Find where the given text appears and provide that cell's center as (X, Y) coordinate. 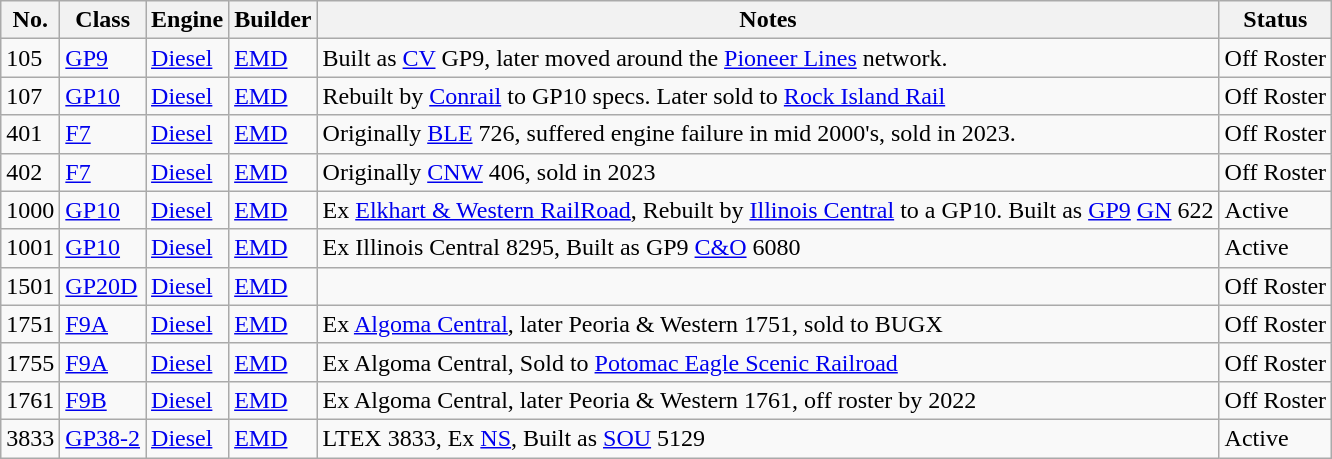
Ex Elkhart & Western RailRoad, Rebuilt by Illinois Central to a GP10. Built as GP9 GN 622 (768, 210)
GP9 (103, 58)
Ex Algoma Central, later Peoria & Western 1751, sold to BUGX (768, 324)
GP38-2 (103, 438)
Notes (768, 20)
105 (30, 58)
Built as CV GP9, later moved around the Pioneer Lines network. (768, 58)
1001 (30, 248)
401 (30, 134)
Class (103, 20)
LTEX 3833, Ex NS, Built as SOU 5129 (768, 438)
No. (30, 20)
Status (1276, 20)
Ex Algoma Central, later Peoria & Western 1761, off roster by 2022 (768, 400)
1000 (30, 210)
1501 (30, 286)
Rebuilt by Conrail to GP10 specs. Later sold to Rock Island Rail (768, 96)
3833 (30, 438)
GP20D (103, 286)
Originally BLE 726, suffered engine failure in mid 2000's, sold in 2023. (768, 134)
402 (30, 172)
Originally CNW 406, sold in 2023 (768, 172)
Engine (188, 20)
F9B (103, 400)
1761 (30, 400)
1755 (30, 362)
107 (30, 96)
Builder (273, 20)
Ex Illinois Central 8295, Built as GP9 C&O 6080 (768, 248)
1751 (30, 324)
Ex Algoma Central, Sold to Potomac Eagle Scenic Railroad (768, 362)
